Provide the (x, y) coordinate of the cell's center where the given text is located.  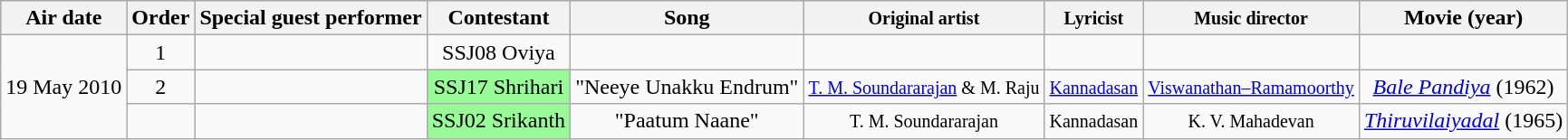
Music director (1252, 18)
Original artist (924, 18)
SSJ02 Srikanth (498, 121)
2 (161, 87)
T. M. Soundararajan (924, 121)
Movie (year) (1463, 18)
Lyricist (1094, 18)
K. V. Mahadevan (1252, 121)
Order (161, 18)
Special guest performer (311, 18)
T. M. Soundararajan & M. Raju (924, 87)
Thiruvilaiyadal (1965) (1463, 121)
Song (687, 18)
SSJ08 Oviya (498, 52)
SSJ17 Shrihari (498, 87)
19 May 2010 (63, 87)
Air date (63, 18)
Contestant (498, 18)
1 (161, 52)
Bale Pandiya (1962) (1463, 87)
"Paatum Naane" (687, 121)
"Neeye Unakku Endrum" (687, 87)
Viswanathan–Ramamoorthy (1252, 87)
